Pinpoint the cell where the given text exists, returning its [X, Y] midpoint coordinate. 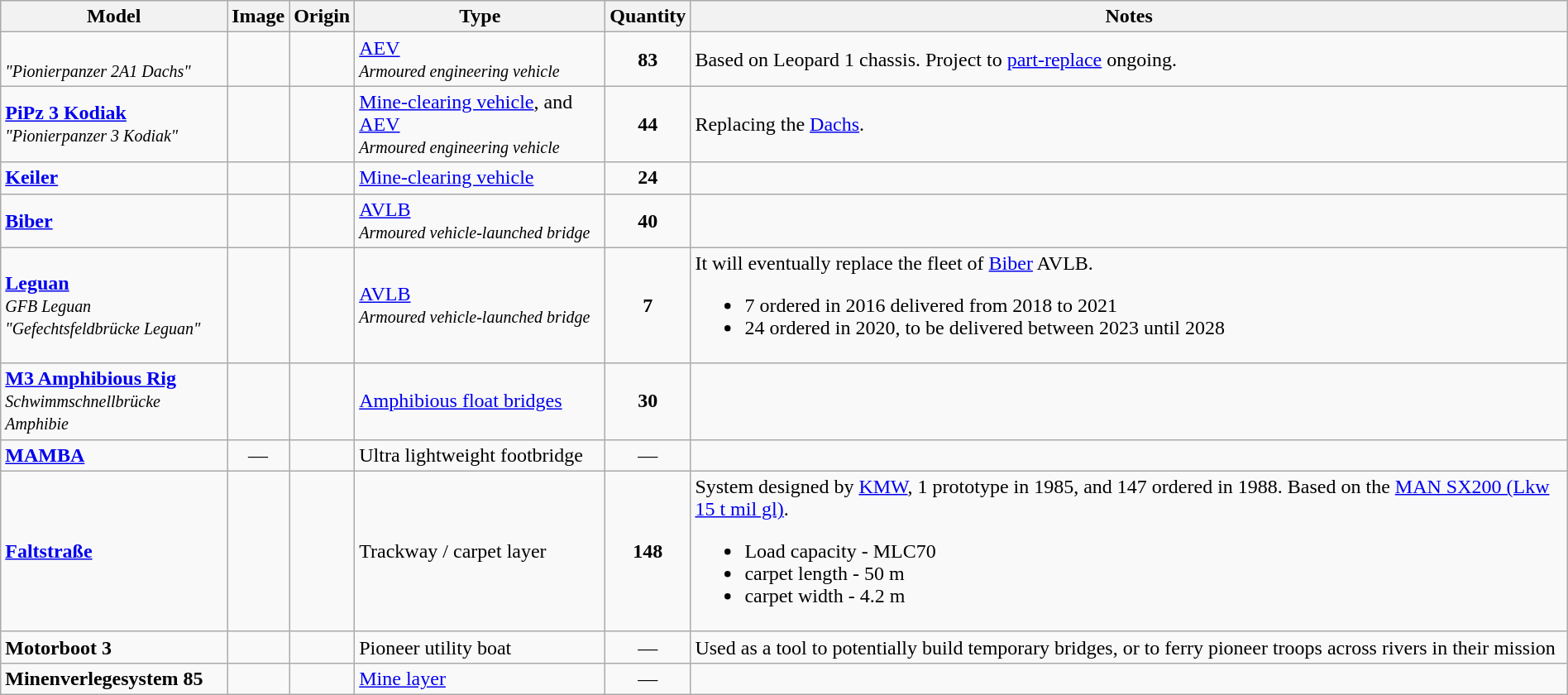
Quantity [648, 17]
Notes [1129, 17]
Pioneer utility boat [480, 647]
Replacing the Dachs. [1129, 124]
Used as a tool to potentially build temporary bridges, or to ferry pioneer troops across rivers in their mission [1129, 647]
Image [258, 17]
Ultra lightweight footbridge [480, 455]
Model [114, 17]
7 [648, 305]
40 [648, 220]
Type [480, 17]
44 [648, 124]
Motorboot 3 [114, 647]
"Pionierpanzer 2A1 Dachs" [114, 60]
30 [648, 401]
Amphibious float bridges [480, 401]
148 [648, 551]
Origin [323, 17]
PiPz 3 Kodiak"Pionierpanzer 3 Kodiak" [114, 124]
M3 Amphibious RigSchwimmschnellbrücke Amphibie [114, 401]
24 [648, 178]
Mine layer [480, 678]
Keiler [114, 178]
Based on Leopard 1 chassis. Project to part-replace ongoing. [1129, 60]
Biber [114, 220]
Trackway / carpet layer [480, 551]
Minenverlegesystem 85 [114, 678]
Faltstraße [114, 551]
LeguanGFB Leguan"Gefechtsfeldbrücke Leguan" [114, 305]
AEVArmoured engineering vehicle [480, 60]
MAMBA [114, 455]
Mine-clearing vehicle [480, 178]
Mine-clearing vehicle, and AEVArmoured engineering vehicle [480, 124]
83 [648, 60]
